Pinpoint the cell where the given text exists, returning its [x, y] midpoint coordinate. 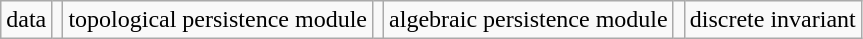
data [26, 20]
algebraic persistence module [529, 20]
topological persistence module [218, 20]
discrete invariant [772, 20]
